Return the (X, Y) coordinate for the center point of the cell that contains the specified text.  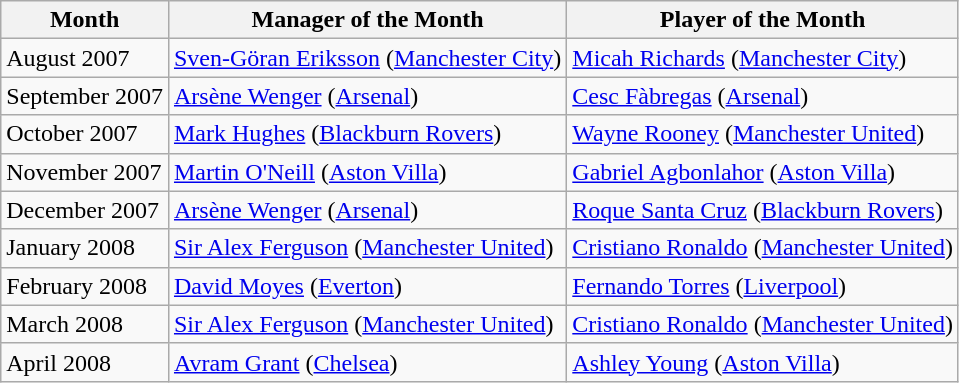
March 2008 (85, 324)
David Moyes (Everton) (367, 286)
Cesc Fàbregas (Arsenal) (763, 96)
January 2008 (85, 248)
Avram Grant (Chelsea) (367, 362)
November 2007 (85, 172)
August 2007 (85, 58)
Gabriel Agbonlahor (Aston Villa) (763, 172)
Sven-Göran Eriksson (Manchester City) (367, 58)
Wayne Rooney (Manchester United) (763, 134)
Martin O'Neill (Aston Villa) (367, 172)
Player of the Month (763, 20)
February 2008 (85, 286)
Ashley Young (Aston Villa) (763, 362)
Manager of the Month (367, 20)
Micah Richards (Manchester City) (763, 58)
December 2007 (85, 210)
September 2007 (85, 96)
October 2007 (85, 134)
Fernando Torres (Liverpool) (763, 286)
Mark Hughes (Blackburn Rovers) (367, 134)
Roque Santa Cruz (Blackburn Rovers) (763, 210)
Month (85, 20)
April 2008 (85, 362)
